Search for the cell housing the specified text and yield its (x, y) center coordinate. 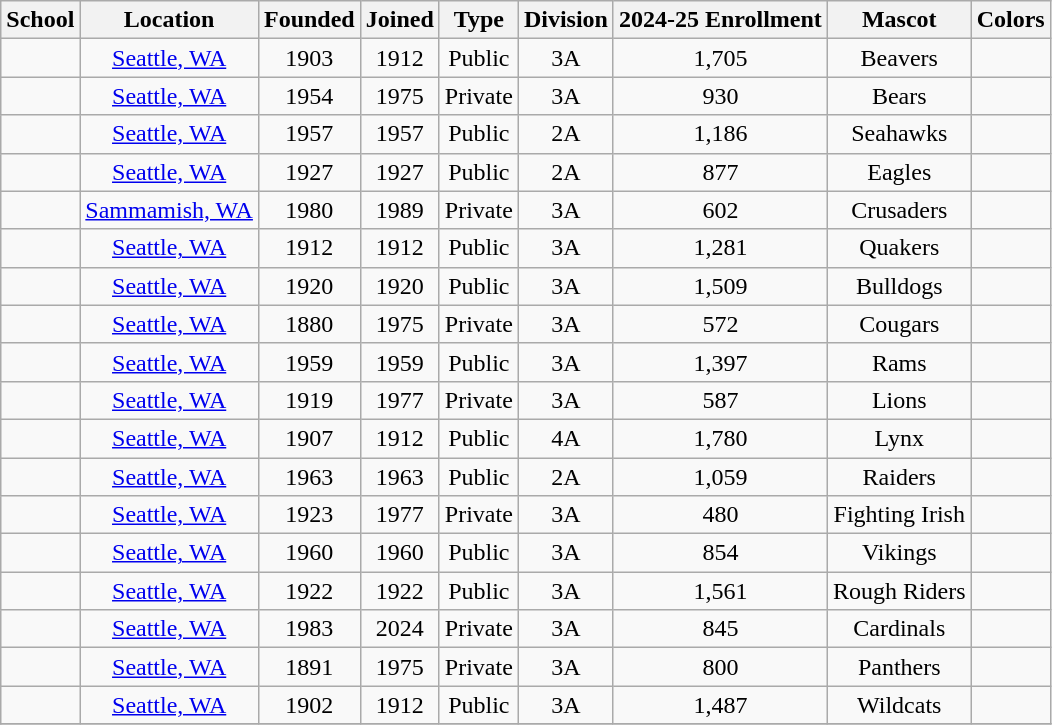
2024-25 Enrollment (720, 20)
587 (720, 400)
Panthers (899, 667)
1,561 (720, 591)
1880 (309, 324)
1907 (309, 438)
1980 (309, 210)
1989 (400, 210)
Founded (309, 20)
2024 (400, 629)
480 (720, 515)
Division (566, 20)
Bulldogs (899, 286)
572 (720, 324)
1919 (309, 400)
1,397 (720, 362)
1,487 (720, 705)
Eagles (899, 172)
Cougars (899, 324)
1,780 (720, 438)
Sammamish, WA (170, 210)
1923 (309, 515)
4A (566, 438)
1,509 (720, 286)
Lions (899, 400)
Beavers (899, 58)
Seahawks (899, 134)
Wildcats (899, 705)
877 (720, 172)
1,186 (720, 134)
Fighting Irish (899, 515)
854 (720, 553)
Raiders (899, 477)
Joined (400, 20)
Rams (899, 362)
Quakers (899, 248)
1891 (309, 667)
Crusaders (899, 210)
930 (720, 96)
Colors (1010, 20)
1954 (309, 96)
Vikings (899, 553)
School (40, 20)
Bears (899, 96)
Type (478, 20)
Cardinals (899, 629)
800 (720, 667)
1903 (309, 58)
Rough Riders (899, 591)
1983 (309, 629)
1902 (309, 705)
845 (720, 629)
Mascot (899, 20)
602 (720, 210)
1,705 (720, 58)
Lynx (899, 438)
1,281 (720, 248)
1,059 (720, 477)
Location (170, 20)
